Extract the [X, Y] coordinate from the center of the cell holding the provided text.  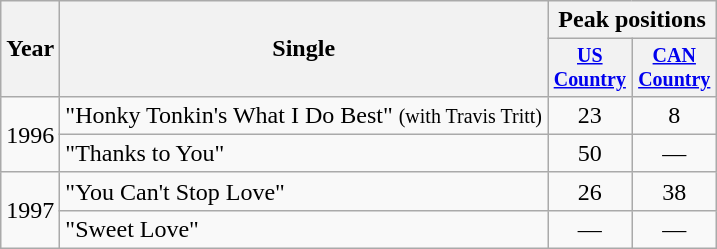
Year [30, 49]
1997 [30, 210]
"Sweet Love" [304, 229]
CAN Country [674, 68]
Single [304, 49]
38 [674, 191]
"Honky Tonkin's What I Do Best" (with Travis Tritt) [304, 115]
US Country [590, 68]
"You Can't Stop Love" [304, 191]
26 [590, 191]
8 [674, 115]
50 [590, 153]
"Thanks to You" [304, 153]
1996 [30, 134]
Peak positions [632, 20]
23 [590, 115]
